Pinpoint the cell where the given text exists, returning its [X, Y] midpoint coordinate. 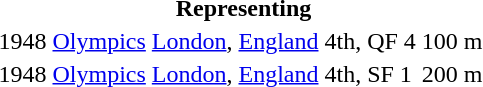
Olympics [99, 41]
4th, QF 4 [370, 41]
London, England [235, 41]
